Search for the cell housing the specified text and yield its (X, Y) center coordinate. 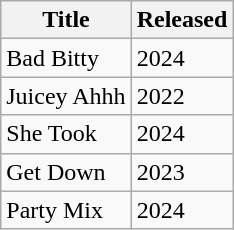
Title (66, 20)
Released (182, 20)
Party Mix (66, 210)
Juicey Ahhh (66, 96)
Get Down (66, 172)
Bad Bitty (66, 58)
2022 (182, 96)
2023 (182, 172)
She Took (66, 134)
